Identify which cell holds the provided text, then report its (x, y) central coordinate. 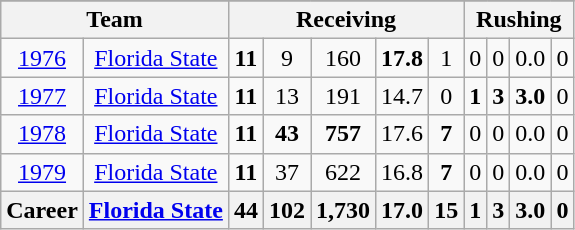
44 (246, 210)
37 (286, 172)
Rushing (519, 20)
17.8 (402, 58)
1977 (42, 96)
15 (446, 210)
1978 (42, 134)
160 (342, 58)
14.7 (402, 96)
16.8 (402, 172)
757 (342, 134)
43 (286, 134)
102 (286, 210)
Team (115, 20)
Career (42, 210)
Receiving (346, 20)
1976 (42, 58)
17.0 (402, 210)
17.6 (402, 134)
9 (286, 58)
1979 (42, 172)
191 (342, 96)
13 (286, 96)
1,730 (342, 210)
622 (342, 172)
